Capture the cell that displays the provided text and extract its [X, Y] central coordinate. 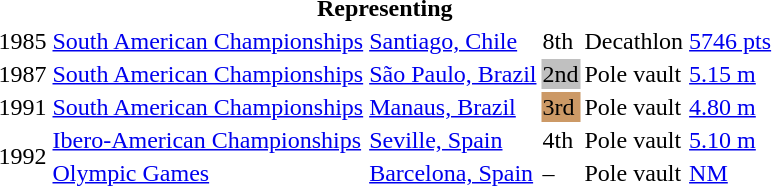
Decathlon [634, 41]
São Paulo, Brazil [453, 74]
4th [560, 140]
Manaus, Brazil [453, 107]
2nd [560, 74]
3rd [560, 107]
Seville, Spain [453, 140]
Ibero-American Championships [208, 140]
Santiago, Chile [453, 41]
8th [560, 41]
